Search for the cell housing the specified text and yield its [x, y] center coordinate. 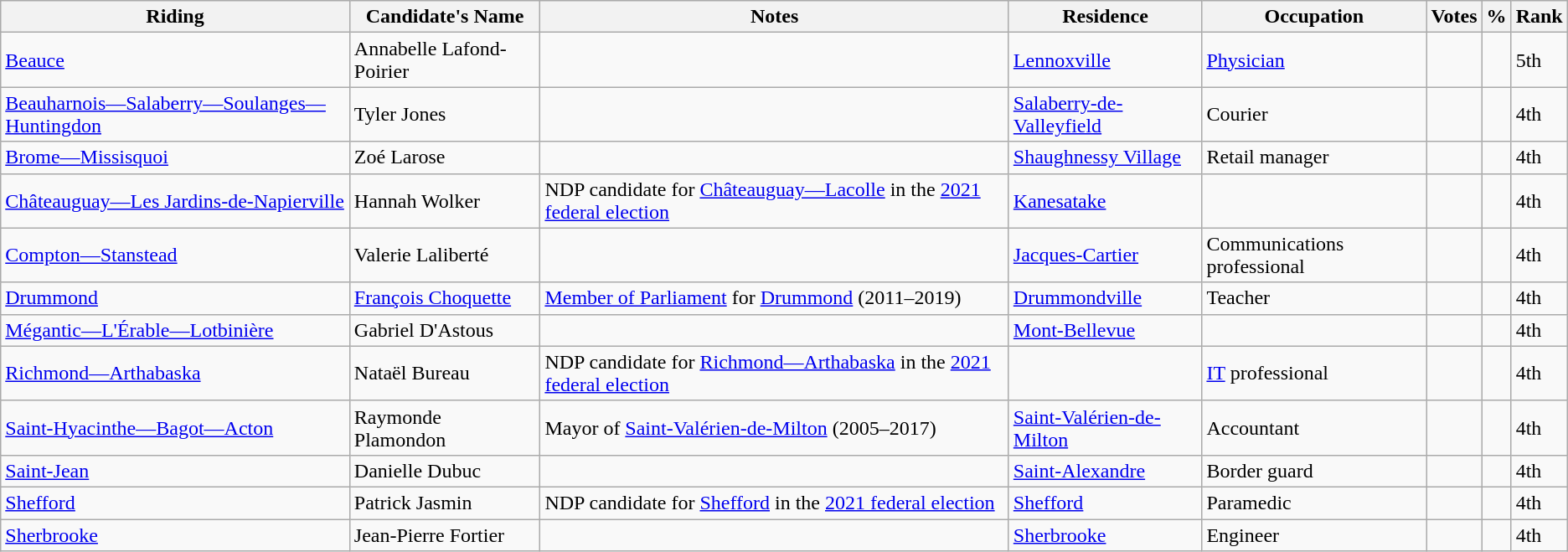
Votes [1454, 17]
Mégantic—L'Érable—Lotbinière [176, 330]
Communications professional [1314, 255]
Mayor of Saint-Valérien-de-Milton (2005–2017) [774, 427]
Border guard [1314, 471]
NDP candidate for Châteauguay—Lacolle in the 2021 federal election [774, 201]
Brome—Missisquoi [176, 157]
Teacher [1314, 298]
Courier [1314, 114]
Annabelle Lafond-Poirier [445, 60]
Patrick Jasmin [445, 503]
Jean-Pierre Fortier [445, 535]
5th [1540, 60]
Retail manager [1314, 157]
Beauce [176, 60]
Beauharnois—Salaberry—Soulanges—Huntingdon [176, 114]
NDP candidate for Richmond—Arthabaska in the 2021 federal election [774, 374]
Saint-Valérien-de-Milton [1106, 427]
François Choquette [445, 298]
Saint-Jean [176, 471]
Physician [1314, 60]
Salaberry-de-Valleyfield [1106, 114]
Riding [176, 17]
Notes [774, 17]
Paramedic [1314, 503]
Valerie Laliberté [445, 255]
Occupation [1314, 17]
IT professional [1314, 374]
% [1496, 17]
Compton—Stanstead [176, 255]
Candidate's Name [445, 17]
Accountant [1314, 427]
Zoé Larose [445, 157]
Saint-Hyacinthe—Bagot—Acton [176, 427]
Rank [1540, 17]
Drummondville [1106, 298]
Tyler Jones [445, 114]
Residence [1106, 17]
Shaughnessy Village [1106, 157]
Danielle Dubuc [445, 471]
Mont-Bellevue [1106, 330]
Hannah Wolker [445, 201]
Nataël Bureau [445, 374]
Gabriel D'Astous [445, 330]
Richmond—Arthabaska [176, 374]
Châteauguay—Les Jardins-de-Napierville [176, 201]
Kanesatake [1106, 201]
Engineer [1314, 535]
Saint-Alexandre [1106, 471]
Raymonde Plamondon [445, 427]
Member of Parliament for Drummond (2011–2019) [774, 298]
Jacques-Cartier [1106, 255]
Lennoxville [1106, 60]
NDP candidate for Shefford in the 2021 federal election [774, 503]
Drummond [176, 298]
